From the cell containing the given text, extract its center point as [x, y] coordinate. 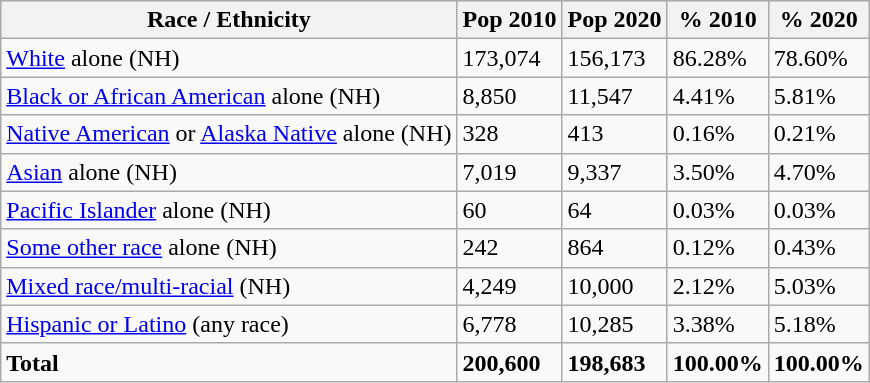
200,600 [510, 362]
78.60% [818, 58]
64 [614, 210]
10,000 [614, 286]
242 [510, 248]
0.12% [718, 248]
% 2010 [718, 20]
5.81% [818, 96]
0.21% [818, 134]
Hispanic or Latino (any race) [229, 324]
0.43% [818, 248]
Pacific Islander alone (NH) [229, 210]
White alone (NH) [229, 58]
Asian alone (NH) [229, 172]
9,337 [614, 172]
6,778 [510, 324]
173,074 [510, 58]
Race / Ethnicity [229, 20]
86.28% [718, 58]
Pop 2020 [614, 20]
60 [510, 210]
198,683 [614, 362]
2.12% [718, 286]
4.70% [818, 172]
11,547 [614, 96]
7,019 [510, 172]
Native American or Alaska Native alone (NH) [229, 134]
4,249 [510, 286]
10,285 [614, 324]
Total [229, 362]
4.41% [718, 96]
5.18% [818, 324]
8,850 [510, 96]
5.03% [818, 286]
156,173 [614, 58]
0.16% [718, 134]
Pop 2010 [510, 20]
Black or African American alone (NH) [229, 96]
3.50% [718, 172]
328 [510, 134]
Mixed race/multi-racial (NH) [229, 286]
3.38% [718, 324]
% 2020 [818, 20]
Some other race alone (NH) [229, 248]
413 [614, 134]
864 [614, 248]
